Extract the (x, y) coordinate from the center of the cell holding the provided text.  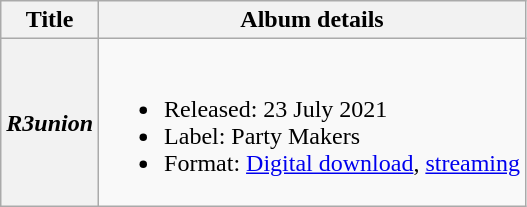
R3union (50, 122)
Title (50, 20)
Album details (312, 20)
Released: 23 July 2021Label: Party MakersFormat: Digital download, streaming (312, 122)
